Capture the cell that displays the provided text and extract its (X, Y) central coordinate. 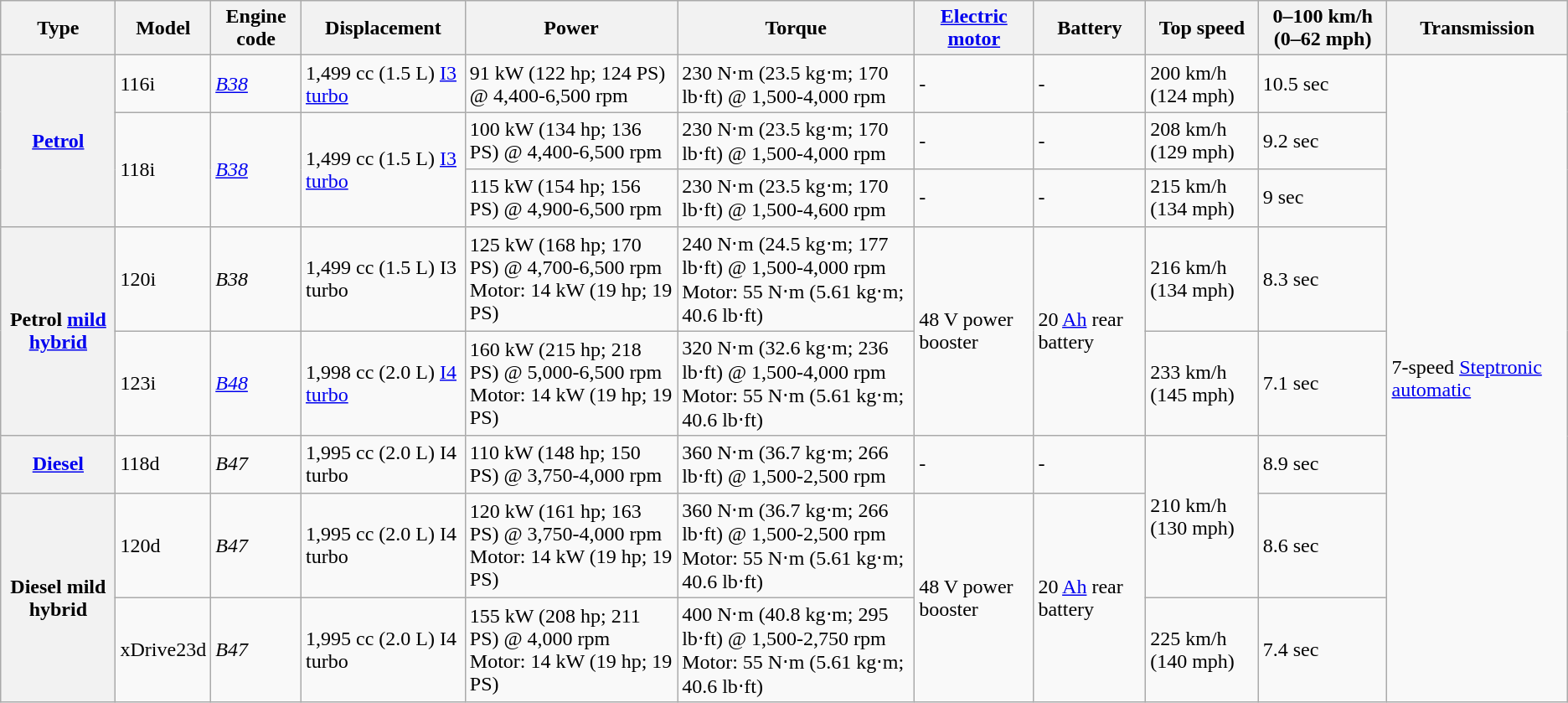
Diesel (59, 464)
9.2 sec (1323, 141)
160 kW (215 hp; 218 PS) @ 5,000-6,500 rpmMotor: 14 kW (19 hp; 19 PS) (571, 384)
360 N⋅m (36.7 kg⋅m; 266 lb⋅ft) @ 1,500-2,500 rpmMotor: 55 N⋅m (5.61 kg⋅m; 40.6 lb⋅ft) (796, 545)
118i (163, 169)
123i (163, 384)
155 kW (208 hp; 211 PS) @ 4,000 rpmMotor: 14 kW (19 hp; 19 PS) (571, 650)
115 kW (154 hp; 156 PS) @ 4,900-6,500 rpm (571, 198)
208 km/h (129 mph) (1203, 141)
230 N⋅m (23.5 kg⋅m; 170 lb⋅ft) @ 1,500-4,600 rpm (796, 198)
Type (59, 28)
8.9 sec (1323, 464)
8.6 sec (1323, 545)
216 km/h (134 mph) (1203, 278)
Electric motor (974, 28)
118d (163, 464)
91 kW (122 hp; 124 PS) @ 4,400-6,500 rpm (571, 84)
7.1 sec (1323, 384)
Model (163, 28)
225 km/h (140 mph) (1203, 650)
100 kW (134 hp; 136 PS) @ 4,400-6,500 rpm (571, 141)
Diesel mild hybrid (59, 597)
Engine code (256, 28)
Displacement (384, 28)
110 kW (148 hp; 150 PS) @ 3,750-4,000 rpm (571, 464)
Power (571, 28)
xDrive23d (163, 650)
Petrol (59, 141)
120i (163, 278)
1,998 cc (2.0 L) I4 turbo (384, 384)
120 kW (161 hp; 163 PS) @ 3,750-4,000 rpmMotor: 14 kW (19 hp; 19 PS) (571, 545)
120d (163, 545)
400 N⋅m (40.8 kg⋅m; 295 lb⋅ft) @ 1,500-2,750 rpmMotor: 55 N⋅m (5.61 kg⋅m; 40.6 lb⋅ft) (796, 650)
Torque (796, 28)
9 sec (1323, 198)
Petrol mild hybrid (59, 331)
320 N⋅m (32.6 kg⋅m; 236 lb⋅ft) @ 1,500-4,000 rpmMotor: 55 N⋅m (5.61 kg⋅m; 40.6 lb⋅ft) (796, 384)
360 N⋅m (36.7 kg⋅m; 266 lb⋅ft) @ 1,500-2,500 rpm (796, 464)
8.3 sec (1323, 278)
215 km/h (134 mph) (1203, 198)
210 km/h (130 mph) (1203, 516)
240 N⋅m (24.5 kg⋅m; 177 lb⋅ft) @ 1,500-4,000 rpmMotor: 55 N⋅m (5.61 kg⋅m; 40.6 lb⋅ft) (796, 278)
7-speed Steptronic automatic (1478, 379)
10.5 sec (1323, 84)
B48 (256, 384)
233 km/h (145 mph) (1203, 384)
200 km/h (124 mph) (1203, 84)
Top speed (1203, 28)
Battery (1090, 28)
125 kW (168 hp; 170 PS) @ 4,700-6,500 rpmMotor: 14 kW (19 hp; 19 PS) (571, 278)
116i (163, 84)
Transmission (1478, 28)
7.4 sec (1323, 650)
0–100 km/h (0–62 mph) (1323, 28)
